Detect which cell encompasses the target text, then output its (X, Y) center coordinate. 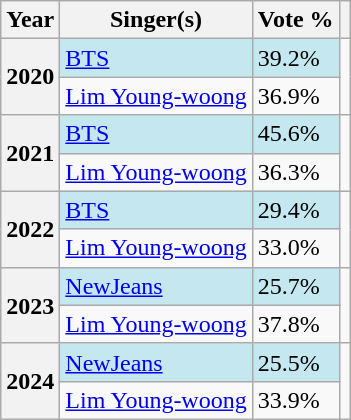
2022 (30, 229)
2021 (30, 153)
29.4% (296, 210)
25.5% (296, 362)
2023 (30, 305)
36.9% (296, 96)
33.0% (296, 248)
37.8% (296, 324)
39.2% (296, 58)
Vote % (296, 20)
45.6% (296, 134)
2024 (30, 381)
33.9% (296, 400)
2020 (30, 77)
25.7% (296, 286)
36.3% (296, 172)
Singer(s) (156, 20)
Year (30, 20)
